Identify which cell holds the provided text, then report its [X, Y] central coordinate. 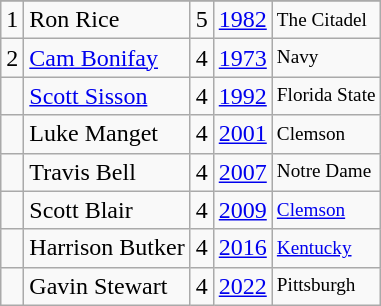
1 [12, 20]
1973 [242, 58]
2007 [242, 172]
Travis Bell [107, 172]
Kentucky [326, 248]
The Citadel [326, 20]
5 [202, 20]
1992 [242, 96]
1982 [242, 20]
Scott Blair [107, 210]
Florida State [326, 96]
2009 [242, 210]
Notre Dame [326, 172]
Gavin Stewart [107, 286]
2001 [242, 134]
Harrison Butker [107, 248]
Ron Rice [107, 20]
Luke Manget [107, 134]
2022 [242, 286]
Pittsburgh [326, 286]
Scott Sisson [107, 96]
Cam Bonifay [107, 58]
2 [12, 58]
Navy [326, 58]
2016 [242, 248]
